Capture the cell that displays the provided text and extract its [X, Y] central coordinate. 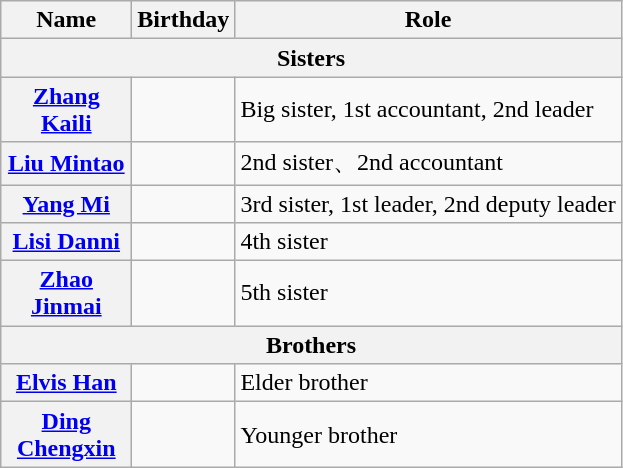
Name [66, 20]
3rd sister, 1st leader, 2nd deputy leader [428, 203]
2nd sister、2nd accountant [428, 164]
Sisters [312, 58]
Zhao Jinmai [66, 294]
Yang Mi [66, 203]
Brothers [312, 345]
Elvis Han [66, 383]
5th sister [428, 294]
Birthday [184, 20]
Younger brother [428, 434]
Liu Mintao [66, 164]
Ding Chengxin [66, 434]
4th sister [428, 242]
Role [428, 20]
Lisi Danni [66, 242]
Elder brother [428, 383]
Zhang Kaili [66, 110]
Big sister, 1st accountant, 2nd leader [428, 110]
